Pinpoint the cell where the given text exists, returning its [x, y] midpoint coordinate. 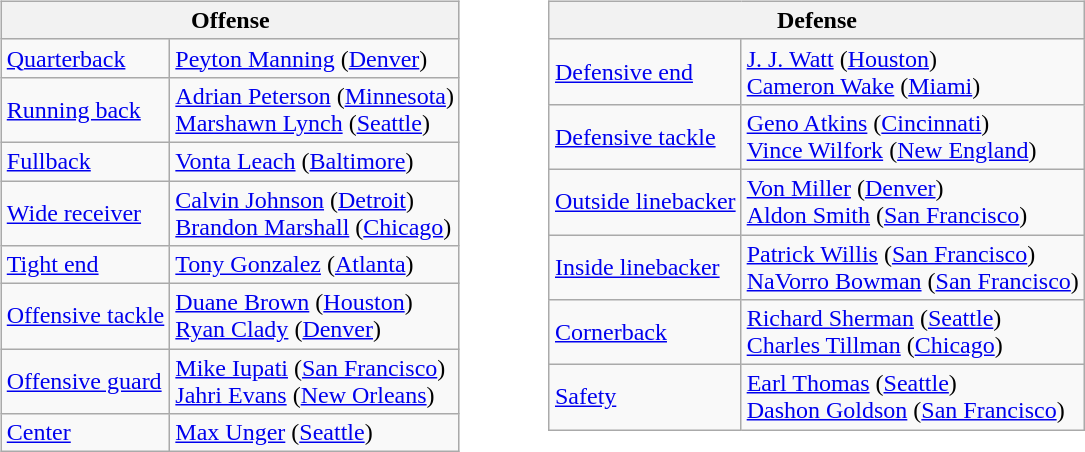
Center [86, 433]
Offense [230, 20]
J. J. Watt (Houston)Cameron Wake (Miami) [912, 72]
Defensive tackle [645, 136]
Defensive end [645, 72]
Offensive tackle [86, 316]
Tight end [86, 265]
Calvin Johnson (Detroit)Brandon Marshall (Chicago) [315, 212]
Fullback [86, 161]
Von Miller (Denver)Aldon Smith (San Francisco) [912, 202]
Richard Sherman (Seattle)Charles Tillman (Chicago) [912, 332]
Wide receiver [86, 212]
Vonta Leach (Baltimore) [315, 161]
Patrick Willis (San Francisco)NaVorro Bowman (San Francisco) [912, 266]
Offensive guard [86, 382]
Mike Iupati (San Francisco)Jahri Evans (New Orleans) [315, 382]
Running back [86, 110]
Outside linebacker [645, 202]
Cornerback [645, 332]
Inside linebacker [645, 266]
Safety [645, 398]
Tony Gonzalez (Atlanta) [315, 265]
Earl Thomas (Seattle)Dashon Goldson (San Francisco) [912, 398]
Geno Atkins (Cincinnati)Vince Wilfork (New England) [912, 136]
Max Unger (Seattle) [315, 433]
Peyton Manning (Denver) [315, 58]
Duane Brown (Houston)Ryan Clady (Denver) [315, 316]
Defense [816, 20]
Adrian Peterson (Minnesota)Marshawn Lynch (Seattle) [315, 110]
Quarterback [86, 58]
